Pinpoint the cell where the given text exists, returning its [x, y] midpoint coordinate. 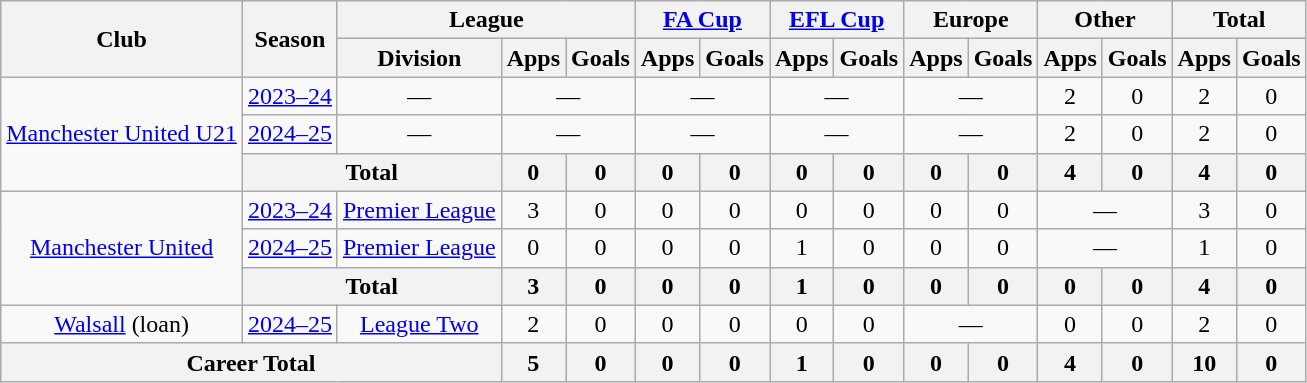
10 [1204, 362]
Club [122, 39]
League [486, 20]
Manchester United [122, 248]
FA Cup [702, 20]
Division [419, 58]
Season [290, 39]
Europe [971, 20]
League Two [419, 324]
Walsall (loan) [122, 324]
EFL Cup [837, 20]
Career Total [251, 362]
5 [533, 362]
Other [1105, 20]
Manchester United U21 [122, 134]
